Detect which cell encompasses the target text, then output its [X, Y] center coordinate. 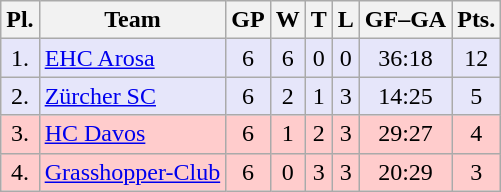
12 [476, 58]
14:25 [405, 96]
Pl. [20, 20]
4 [476, 134]
4. [20, 172]
3. [20, 134]
29:27 [405, 134]
36:18 [405, 58]
5 [476, 96]
W [288, 20]
20:29 [405, 172]
Team [132, 20]
EHC Arosa [132, 58]
L [346, 20]
Zürcher SC [132, 96]
GF–GA [405, 20]
Grasshopper-Club [132, 172]
T [318, 20]
GP [248, 20]
2. [20, 96]
1. [20, 58]
HC Davos [132, 134]
Pts. [476, 20]
